Output the (X, Y) coordinate of the center of the cell containing the given text.  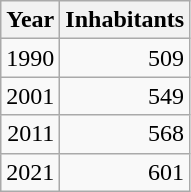
568 (125, 134)
Year (30, 20)
1990 (30, 58)
2011 (30, 134)
549 (125, 96)
Inhabitants (125, 20)
2021 (30, 172)
509 (125, 58)
601 (125, 172)
2001 (30, 96)
